Find where the given text appears and provide that cell's center as [x, y] coordinate. 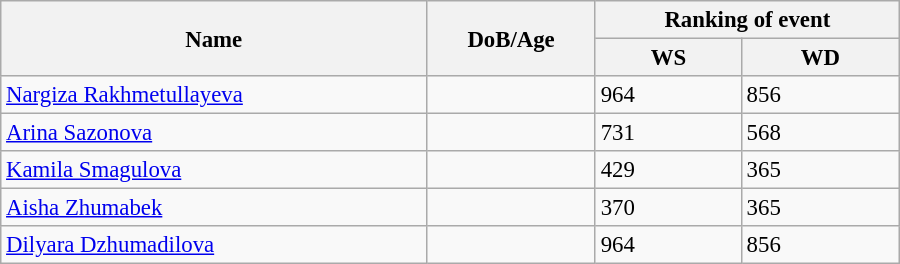
Aisha Zhumabek [214, 208]
731 [668, 133]
WD [820, 58]
Name [214, 38]
WS [668, 58]
Arina Sazonova [214, 133]
DoB/Age [512, 38]
Nargiza Rakhmetullayeva [214, 95]
429 [668, 170]
370 [668, 208]
568 [820, 133]
Dilyara Dzhumadilova [214, 245]
Kamila Smagulova [214, 170]
Ranking of event [747, 20]
